Return [X, Y] of the center of cell containing provided text 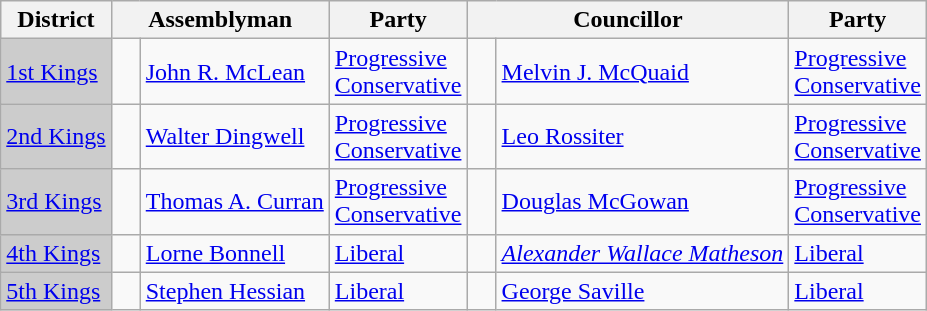
Douglas McGowan [642, 202]
Alexander Wallace Matheson [642, 253]
Lorne Bonnell [234, 253]
Thomas A. Curran [234, 202]
1st Kings [56, 72]
4th Kings [56, 253]
5th Kings [56, 291]
Stephen Hessian [234, 291]
George Saville [642, 291]
Leo Rossiter [642, 136]
District [56, 20]
Melvin J. McQuaid [642, 72]
3rd Kings [56, 202]
Assemblyman [220, 20]
2nd Kings [56, 136]
Walter Dingwell [234, 136]
John R. McLean [234, 72]
Councillor [628, 20]
